For the text-containing cell, return its midpoint in [x, y] coordinate format. 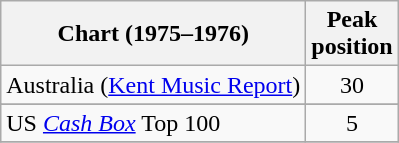
Chart (1975–1976) [154, 34]
Peakposition [352, 34]
30 [352, 85]
5 [352, 123]
Australia (Kent Music Report) [154, 85]
US Cash Box Top 100 [154, 123]
